Determine the (x, y) coordinate at the center of the cell enclosing the given text.  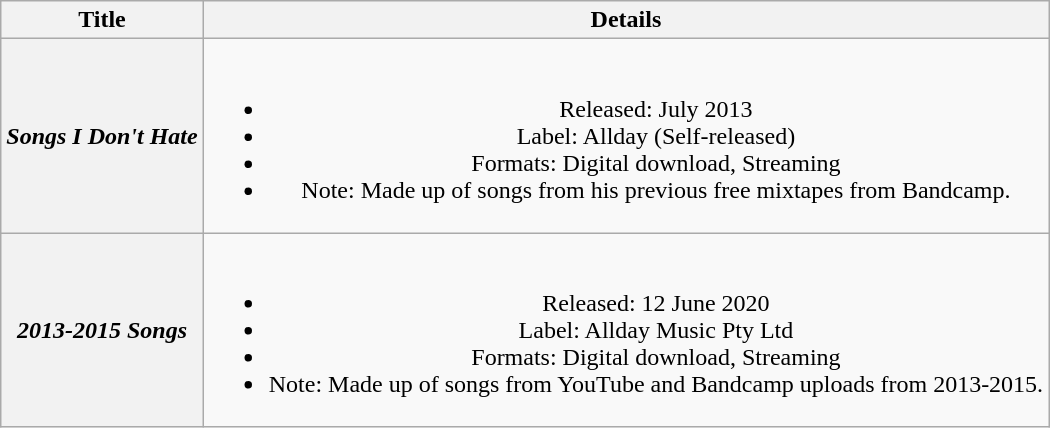
Details (626, 20)
Title (102, 20)
Songs I Don't Hate (102, 136)
2013-2015 Songs (102, 330)
